Locate the cell with the specified text and output its (X, Y) center coordinate. 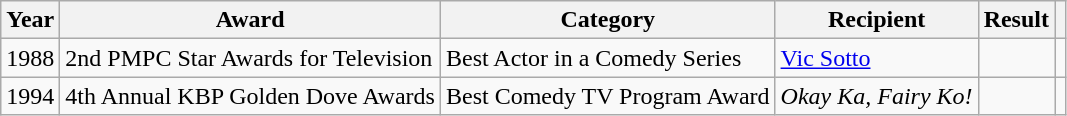
1994 (30, 96)
Best Comedy TV Program Award (608, 96)
Best Actor in a Comedy Series (608, 58)
Recipient (876, 20)
Category (608, 20)
1988 (30, 58)
Vic Sotto (876, 58)
Result (1016, 20)
Year (30, 20)
Award (250, 20)
4th Annual KBP Golden Dove Awards (250, 96)
Okay Ka, Fairy Ko! (876, 96)
2nd PMPC Star Awards for Television (250, 58)
